Pinpoint the cell where the given text exists, returning its [x, y] midpoint coordinate. 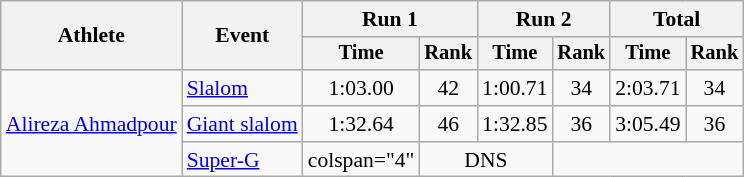
42 [448, 88]
1:03.00 [362, 88]
Giant slalom [242, 124]
46 [448, 124]
Slalom [242, 88]
Athlete [92, 36]
Run 2 [544, 19]
1:32.85 [514, 124]
1:00.71 [514, 88]
Run 1 [390, 19]
Total [676, 19]
Alireza Ahmadpour [92, 124]
2:03.71 [648, 88]
3:05.49 [648, 124]
Event [242, 36]
1:32.64 [362, 124]
